Pinpoint the cell where the given text exists, returning its (X, Y) midpoint coordinate. 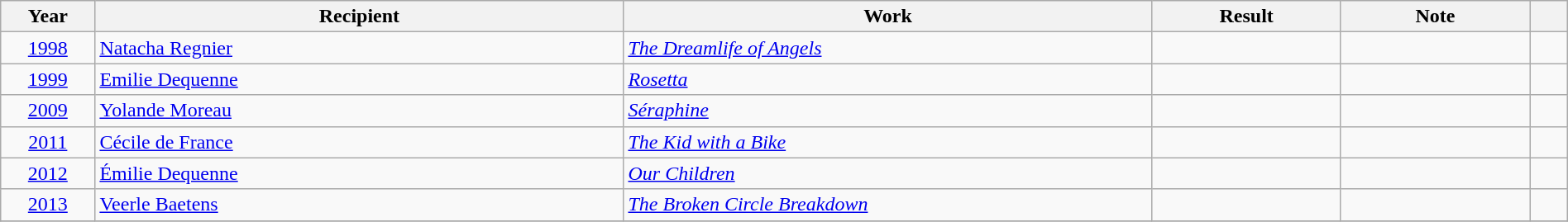
Work (888, 17)
Rosetta (888, 79)
The Dreamlife of Angels (888, 48)
Natacha Regnier (359, 48)
2013 (48, 205)
2011 (48, 142)
Note (1435, 17)
Emilie Dequenne (359, 79)
1999 (48, 79)
Émilie Dequenne (359, 173)
Séraphine (888, 111)
The Kid with a Bike (888, 142)
2012 (48, 173)
Year (48, 17)
Recipient (359, 17)
Veerle Baetens (359, 205)
Cécile de France (359, 142)
Our Children (888, 173)
Yolande Moreau (359, 111)
Result (1246, 17)
The Broken Circle Breakdown (888, 205)
2009 (48, 111)
1998 (48, 48)
